Provide the (x, y) coordinate of the cell's center where the given text is located.  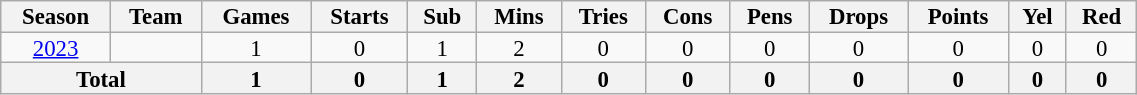
Points (958, 16)
Team (156, 16)
Cons (688, 16)
Sub (442, 16)
Season (56, 16)
Drops (858, 16)
Yel (1037, 16)
Pens (770, 16)
Tries (603, 16)
Mins (520, 16)
Total (101, 78)
2023 (56, 48)
Starts (360, 16)
Red (1101, 16)
Games (256, 16)
